Output the [X, Y] coordinate of the center of the cell containing the given text.  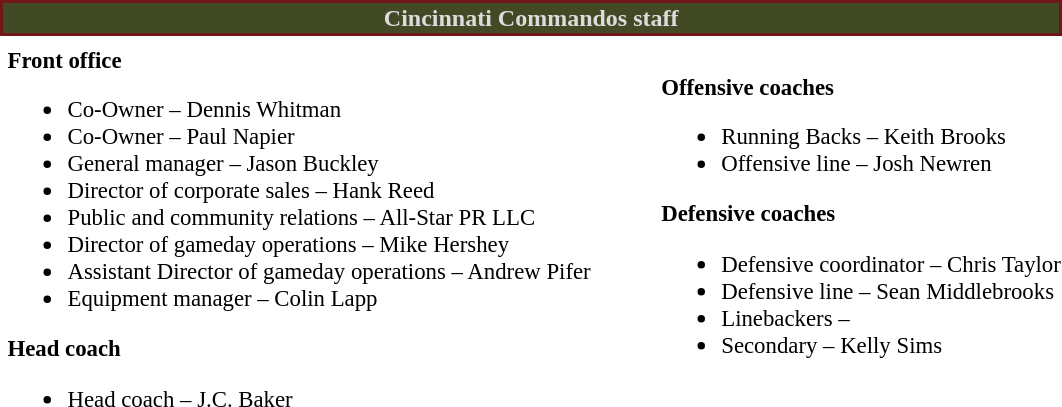
Cincinnati Commandos staff [531, 18]
